Locate the cell with the specified text and output its [X, Y] center coordinate. 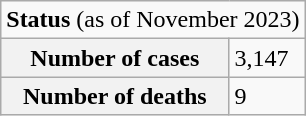
3,147 [267, 58]
Number of deaths [115, 96]
9 [267, 96]
Number of cases [115, 58]
Status (as of November 2023) [153, 20]
